From the cell containing the given text, extract its center point as (X, Y) coordinate. 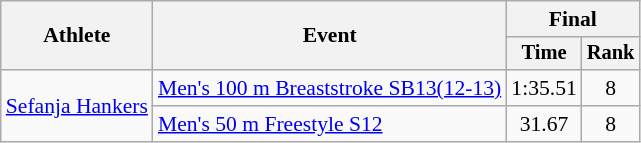
Event (330, 36)
1:35.51 (544, 88)
Sefanja Hankers (77, 106)
31.67 (544, 124)
Men's 50 m Freestyle S12 (330, 124)
Men's 100 m Breaststroke SB13(12-13) (330, 88)
Time (544, 54)
Final (572, 19)
Rank (611, 54)
Athlete (77, 36)
